Scan for the cell matching the given text and deliver its (x, y) coordinate at center. 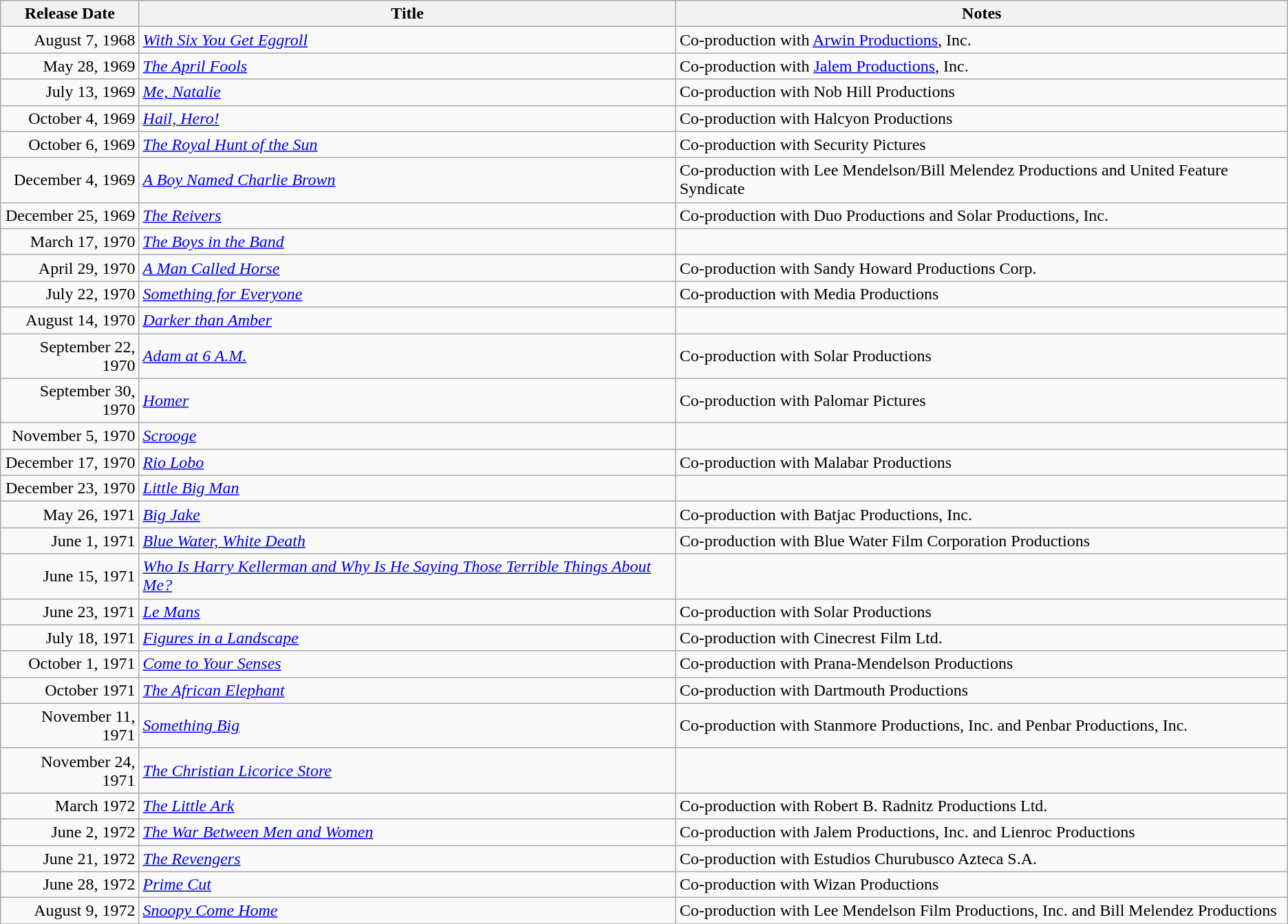
Co-production with Arwin Productions, Inc. (981, 40)
Le Mans (407, 612)
September 30, 1970 (70, 400)
Co-production with Palomar Pictures (981, 400)
Rio Lobo (407, 462)
The Boys in the Band (407, 241)
December 17, 1970 (70, 462)
June 1, 1971 (70, 541)
July 13, 1969 (70, 92)
Co-production with Blue Water Film Corporation Productions (981, 541)
October 4, 1969 (70, 118)
Co-production with Jalem Productions, Inc. (981, 66)
Co-production with Estudios Churubusco Azteca S.A. (981, 858)
August 9, 1972 (70, 911)
The War Between Men and Women (407, 832)
October 1971 (70, 690)
The Revengers (407, 858)
A Man Called Horse (407, 268)
June 23, 1971 (70, 612)
The April Fools (407, 66)
The Little Ark (407, 806)
July 22, 1970 (70, 294)
December 23, 1970 (70, 488)
Co-production with Batjac Productions, Inc. (981, 515)
Figures in a Landscape (407, 638)
The Reivers (407, 215)
October 6, 1969 (70, 144)
Co-production with Malabar Productions (981, 462)
Co-production with Dartmouth Productions (981, 690)
Adam at 6 A.M. (407, 355)
June 15, 1971 (70, 577)
Co-production with Nob Hill Productions (981, 92)
June 28, 1972 (70, 885)
The Royal Hunt of the Sun (407, 144)
November 24, 1971 (70, 771)
June 2, 1972 (70, 832)
Something Big (407, 725)
Come to Your Senses (407, 664)
Notes (981, 14)
Prime Cut (407, 885)
June 21, 1972 (70, 858)
December 4, 1969 (70, 180)
With Six You Get Eggroll (407, 40)
August 14, 1970 (70, 320)
Co-production with Cinecrest Film Ltd. (981, 638)
May 26, 1971 (70, 515)
Co-production with Stanmore Productions, Inc. and Penbar Productions, Inc. (981, 725)
Co-production with Security Pictures (981, 144)
April 29, 1970 (70, 268)
Big Jake (407, 515)
The Christian Licorice Store (407, 771)
A Boy Named Charlie Brown (407, 180)
Co-production with Lee Mendelson/Bill Melendez Productions and United Feature Syndicate (981, 180)
Who Is Harry Kellerman and Why Is He Saying Those Terrible Things About Me? (407, 577)
Co-production with Wizan Productions (981, 885)
Blue Water, White Death (407, 541)
July 18, 1971 (70, 638)
Release Date (70, 14)
Co-production with Jalem Productions, Inc. and Lienroc Productions (981, 832)
Something for Everyone (407, 294)
Hail, Hero! (407, 118)
Darker than Amber (407, 320)
October 1, 1971 (70, 664)
December 25, 1969 (70, 215)
Co-production with Robert B. Radnitz Productions Ltd. (981, 806)
May 28, 1969 (70, 66)
Me, Natalie (407, 92)
September 22, 1970 (70, 355)
Co-production with Duo Productions and Solar Productions, Inc. (981, 215)
Homer (407, 400)
Co-production with Halcyon Productions (981, 118)
Snoopy Come Home (407, 911)
March 1972 (70, 806)
August 7, 1968 (70, 40)
March 17, 1970 (70, 241)
Co-production with Media Productions (981, 294)
Scrooge (407, 436)
November 11, 1971 (70, 725)
Title (407, 14)
Co-production with Lee Mendelson Film Productions, Inc. and Bill Melendez Productions (981, 911)
November 5, 1970 (70, 436)
Little Big Man (407, 488)
Co-production with Sandy Howard Productions Corp. (981, 268)
The African Elephant (407, 690)
Co-production with Prana-Mendelson Productions (981, 664)
